From the cell containing the given text, extract its center point as (x, y) coordinate. 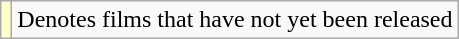
Denotes films that have not yet been released (235, 20)
